Extract the (x, y) coordinate from the center of the cell holding the provided text.  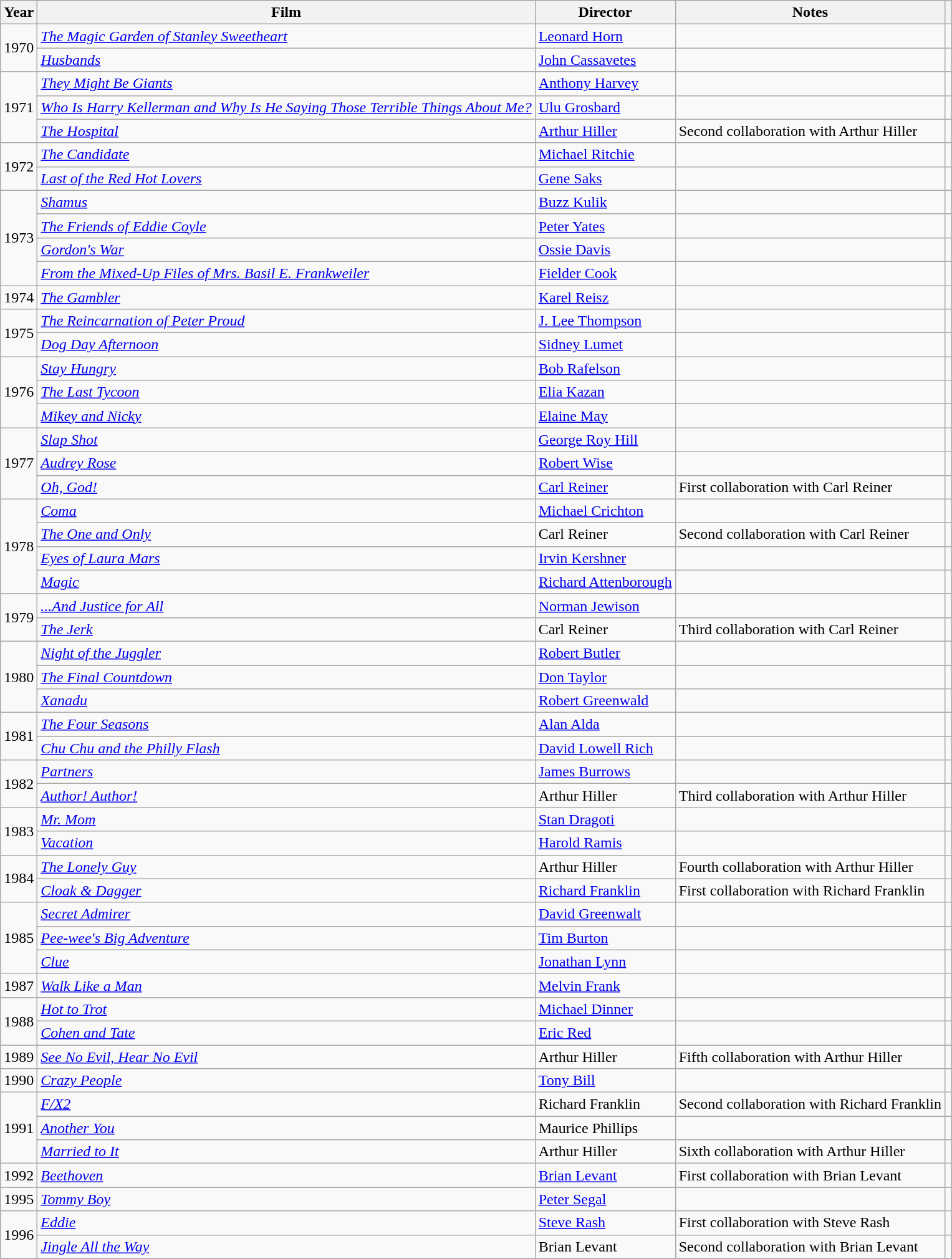
1979 (19, 617)
Gene Saks (605, 178)
1981 (19, 736)
Partners (286, 772)
Maurice Phillips (605, 1128)
J. Lee Thompson (605, 321)
Married to It (286, 1152)
Buzz Kulik (605, 202)
Jonathan Lynn (605, 962)
John Cassavetes (605, 60)
Irvin Kershner (605, 558)
Jingle All the Way (286, 1247)
Ulu Grosbard (605, 107)
First collaboration with Brian Levant (810, 1175)
Another You (286, 1128)
Xanadu (286, 701)
Walk Like a Man (286, 985)
Peter Segal (605, 1199)
Director (605, 12)
Robert Greenwald (605, 701)
Steve Rash (605, 1223)
The Final Countdown (286, 677)
Mr. Mom (286, 819)
Slap Shot (286, 440)
Husbands (286, 60)
Leonard Horn (605, 36)
Tony Bill (605, 1081)
Dog Day Afternoon (286, 345)
First collaboration with Steve Rash (810, 1223)
1989 (19, 1057)
1984 (19, 879)
Cohen and Tate (286, 1033)
The Four Seasons (286, 725)
Sixth collaboration with Arthur Hiller (810, 1152)
1996 (19, 1235)
The Lonely Guy (286, 867)
The Jerk (286, 629)
First collaboration with Carl Reiner (810, 487)
Michael Crichton (605, 511)
Fourth collaboration with Arthur Hiller (810, 867)
Mikey and Nicky (286, 416)
Richard Attenborough (605, 582)
The Friends of Eddie Coyle (286, 226)
Secret Admirer (286, 914)
Year (19, 12)
Third collaboration with Arthur Hiller (810, 796)
Gordon's War (286, 249)
First collaboration with Richard Franklin (810, 890)
1992 (19, 1175)
The Gambler (286, 297)
...And Justice for All (286, 605)
David Lowell Rich (605, 748)
1980 (19, 677)
Night of the Juggler (286, 653)
1995 (19, 1199)
Fielder Cook (605, 273)
1976 (19, 392)
Third collaboration with Carl Reiner (810, 629)
Second collaboration with Carl Reiner (810, 534)
The Hospital (286, 131)
1985 (19, 938)
See No Evil, Hear No Evil (286, 1057)
1977 (19, 463)
1974 (19, 297)
Coma (286, 511)
1978 (19, 546)
Norman Jewison (605, 605)
Last of the Red Hot Lovers (286, 178)
Stan Dragoti (605, 819)
Karel Reisz (605, 297)
Beethoven (286, 1175)
Second collaboration with Arthur Hiller (810, 131)
David Greenwalt (605, 914)
Fifth collaboration with Arthur Hiller (810, 1057)
Michael Dinner (605, 1009)
Ossie Davis (605, 249)
Second collaboration with Brian Levant (810, 1247)
1975 (19, 333)
Peter Yates (605, 226)
Vacation (286, 843)
Crazy People (286, 1081)
James Burrows (605, 772)
Alan Alda (605, 725)
Elaine May (605, 416)
F/X2 (286, 1104)
Bob Rafelson (605, 369)
The Reincarnation of Peter Proud (286, 321)
Eddie (286, 1223)
Magic (286, 582)
Robert Wise (605, 463)
1983 (19, 831)
From the Mixed-Up Files of Mrs. Basil E. Frankweiler (286, 273)
1972 (19, 166)
They Might Be Giants (286, 84)
Chu Chu and the Philly Flash (286, 748)
Clue (286, 962)
1990 (19, 1081)
1988 (19, 1021)
Robert Butler (605, 653)
1987 (19, 985)
Hot to Trot (286, 1009)
1982 (19, 784)
George Roy Hill (605, 440)
Harold Ramis (605, 843)
Tommy Boy (286, 1199)
Notes (810, 12)
Oh, God! (286, 487)
Stay Hungry (286, 369)
1991 (19, 1128)
Who Is Harry Kellerman and Why Is He Saying Those Terrible Things About Me? (286, 107)
Elia Kazan (605, 392)
Author! Author! (286, 796)
Michael Ritchie (605, 155)
Shamus (286, 202)
Melvin Frank (605, 985)
The Candidate (286, 155)
Pee-wee's Big Adventure (286, 938)
Don Taylor (605, 677)
Sidney Lumet (605, 345)
1971 (19, 107)
Tim Burton (605, 938)
The Magic Garden of Stanley Sweetheart (286, 36)
Eyes of Laura Mars (286, 558)
Film (286, 12)
Eric Red (605, 1033)
1973 (19, 238)
Anthony Harvey (605, 84)
The One and Only (286, 534)
Audrey Rose (286, 463)
The Last Tycoon (286, 392)
Second collaboration with Richard Franklin (810, 1104)
1970 (19, 48)
Cloak & Dagger (286, 890)
